Search for the cell housing the specified text and yield its (X, Y) center coordinate. 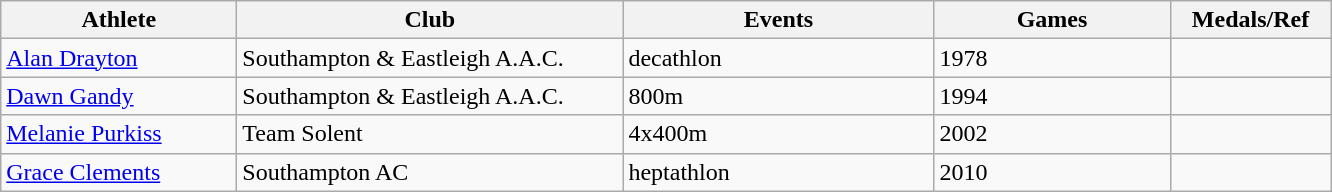
Club (430, 20)
2002 (1052, 134)
Games (1052, 20)
2010 (1052, 172)
Team Solent (430, 134)
Medals/Ref (1250, 20)
Athlete (119, 20)
decathlon (778, 58)
Alan Drayton (119, 58)
Melanie Purkiss (119, 134)
800m (778, 96)
Grace Clements (119, 172)
heptathlon (778, 172)
1978 (1052, 58)
Dawn Gandy (119, 96)
4x400m (778, 134)
1994 (1052, 96)
Southampton AC (430, 172)
Events (778, 20)
